Locate the cell with the specified text and output its [X, Y] center coordinate. 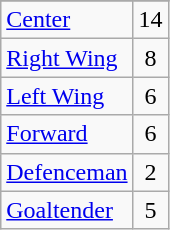
5 [150, 210]
Defenceman [67, 172]
Forward [67, 134]
Left Wing [67, 96]
8 [150, 58]
2 [150, 172]
14 [150, 20]
Goaltender [67, 210]
Center [67, 20]
Right Wing [67, 58]
